Locate the cell with the specified text and output its [X, Y] center coordinate. 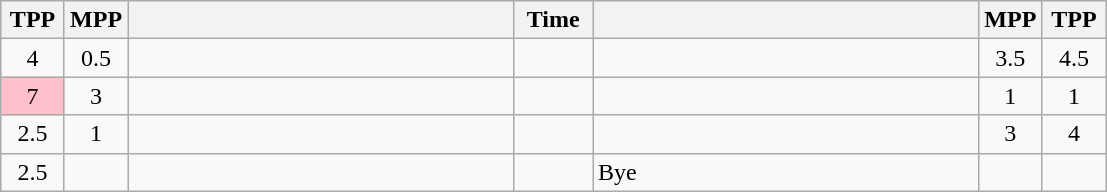
Bye [785, 172]
4.5 [1074, 58]
Time [554, 20]
0.5 [96, 58]
3.5 [1011, 58]
7 [33, 96]
